Scan for the cell matching the given text and deliver its (x, y) coordinate at center. 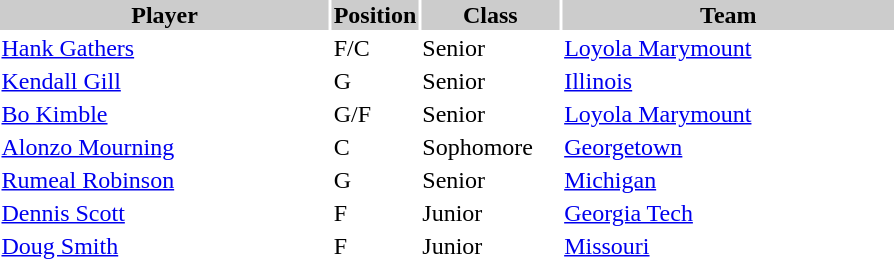
Dennis Scott (164, 213)
Junior (490, 213)
G/F (375, 114)
Rumeal Robinson (164, 180)
Georgetown (728, 147)
Class (490, 15)
Hank Gathers (164, 48)
Sophomore (490, 147)
Illinois (728, 81)
Position (375, 15)
Bo Kimble (164, 114)
Michigan (728, 180)
Player (164, 15)
Team (728, 15)
F/C (375, 48)
Alonzo Mourning (164, 147)
Kendall Gill (164, 81)
F (375, 213)
C (375, 147)
Georgia Tech (728, 213)
